Pinpoint the cell where the given text exists, returning its [x, y] midpoint coordinate. 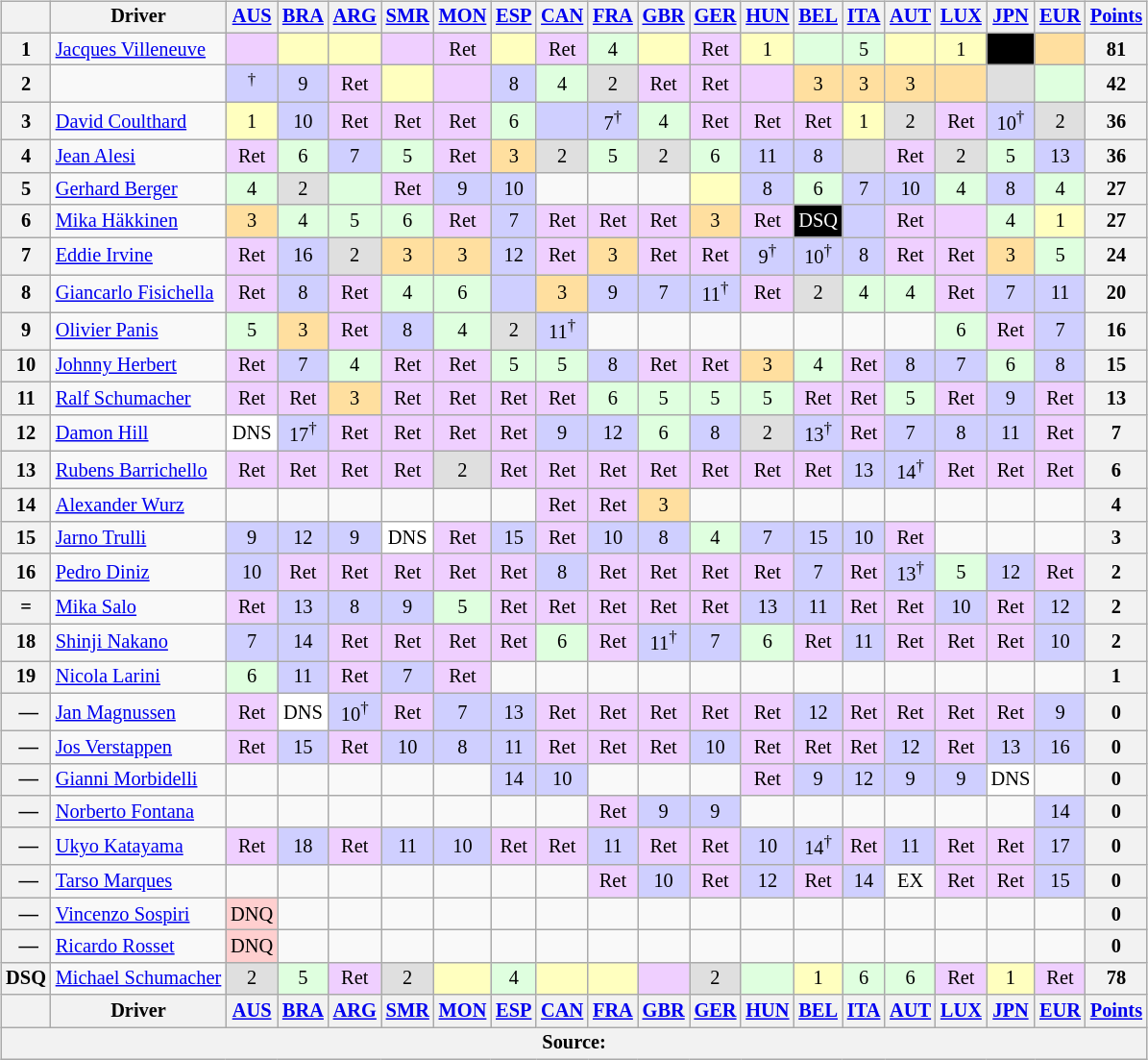
Jacques Villeneuve [138, 49]
Nicola Larini [138, 678]
Vincenzo Sospiri [138, 914]
Norberto Fontana [138, 812]
Jan Magnussen [138, 711]
17 [1061, 846]
81 [1116, 49]
24 [1116, 256]
20 [1116, 294]
Tarso Marques [138, 881]
Michael Schumacher [138, 978]
19 [26, 678]
Source: [574, 1044]
David Coulthard [138, 121]
Ralf Schumacher [138, 398]
Giancarlo Fisichella [138, 294]
7† [613, 121]
Gerhard Berger [138, 189]
Jarno Trulli [138, 538]
Jos Verstappen [138, 747]
Rubens Barrichello [138, 471]
Ukyo Katayama [138, 846]
Ricardo Rosset [138, 947]
Alexander Wurz [138, 505]
Pedro Diniz [138, 573]
Mika Häkkinen [138, 221]
78 [1116, 978]
Jean Alesi [138, 157]
EX [911, 881]
Johnny Herbert [138, 366]
= [26, 607]
Damon Hill [138, 432]
Olivier Panis [138, 331]
Shinji Nakano [138, 642]
Gianni Morbidelli [138, 779]
† [252, 85]
Eddie Irvine [138, 256]
9† [767, 256]
Mika Salo [138, 607]
17† [304, 432]
42 [1116, 85]
